Scan for the cell matching the given text and deliver its (X, Y) coordinate at center. 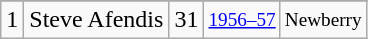
31 (186, 20)
1956–57 (242, 20)
Steve Afendis (96, 20)
Newberry (323, 20)
1 (12, 20)
